Extract the (x, y) coordinate from the center of the cell holding the provided text.  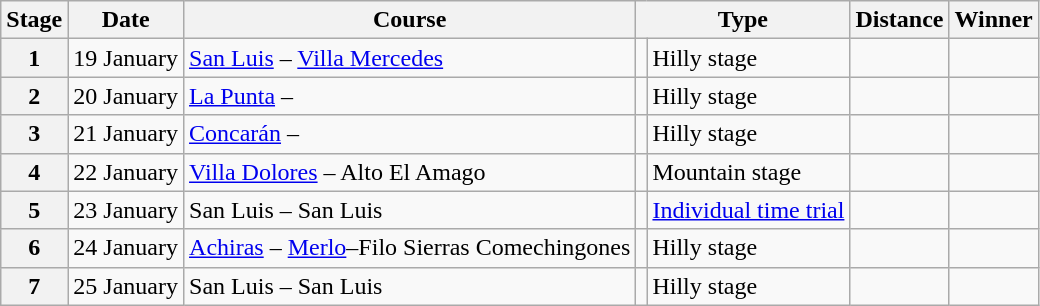
Course (410, 20)
Concarán – (410, 134)
20 January (126, 96)
4 (34, 172)
Villa Dolores – Alto El Amago (410, 172)
22 January (126, 172)
Distance (900, 20)
Winner (994, 20)
San Luis – Villa Mercedes (410, 58)
3 (34, 134)
1 (34, 58)
7 (34, 286)
Type (743, 20)
2 (34, 96)
Individual time trial (748, 210)
Date (126, 20)
6 (34, 248)
24 January (126, 248)
23 January (126, 210)
Mountain stage (748, 172)
Achiras – Merlo–Filo Sierras Comechingones (410, 248)
5 (34, 210)
Stage (34, 20)
25 January (126, 286)
19 January (126, 58)
21 January (126, 134)
La Punta – (410, 96)
